Locate the cell with the specified text and output its [x, y] center coordinate. 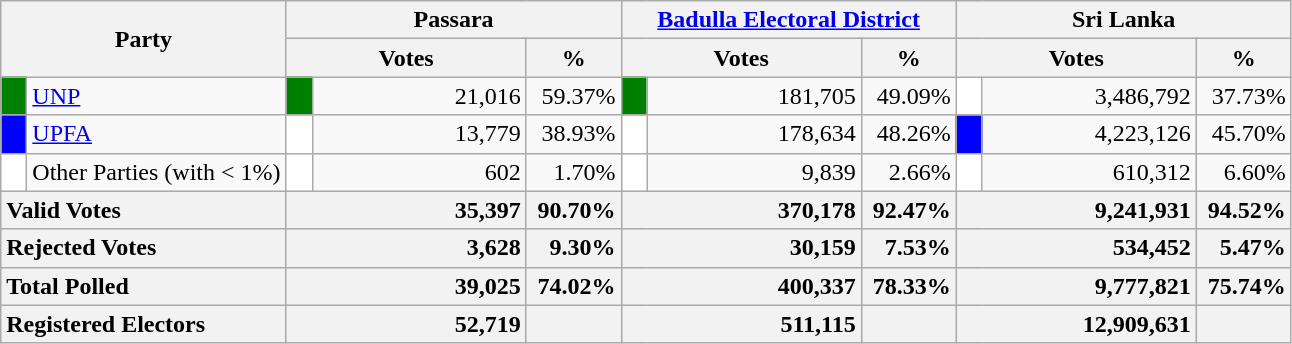
74.02% [574, 286]
3,486,792 [1089, 96]
Total Polled [144, 286]
1.70% [574, 172]
9,839 [754, 172]
400,337 [741, 286]
94.52% [1244, 210]
Party [144, 39]
39,025 [406, 286]
3,628 [406, 248]
48.26% [908, 134]
7.53% [908, 248]
Sri Lanka [1124, 20]
Other Parties (with < 1%) [156, 172]
90.70% [574, 210]
Valid Votes [144, 210]
21,016 [419, 96]
9.30% [574, 248]
370,178 [741, 210]
52,719 [406, 324]
UPFA [156, 134]
Passara [454, 20]
6.60% [1244, 172]
75.74% [1244, 286]
92.47% [908, 210]
Rejected Votes [144, 248]
511,115 [741, 324]
Registered Electors [144, 324]
59.37% [574, 96]
UNP [156, 96]
2.66% [908, 172]
78.33% [908, 286]
602 [419, 172]
12,909,631 [1076, 324]
37.73% [1244, 96]
49.09% [908, 96]
35,397 [406, 210]
13,779 [419, 134]
178,634 [754, 134]
Badulla Electoral District [788, 20]
30,159 [741, 248]
534,452 [1076, 248]
610,312 [1089, 172]
5.47% [1244, 248]
38.93% [574, 134]
9,777,821 [1076, 286]
4,223,126 [1089, 134]
181,705 [754, 96]
45.70% [1244, 134]
9,241,931 [1076, 210]
